Pinpoint the cell where the given text exists, returning its [X, Y] midpoint coordinate. 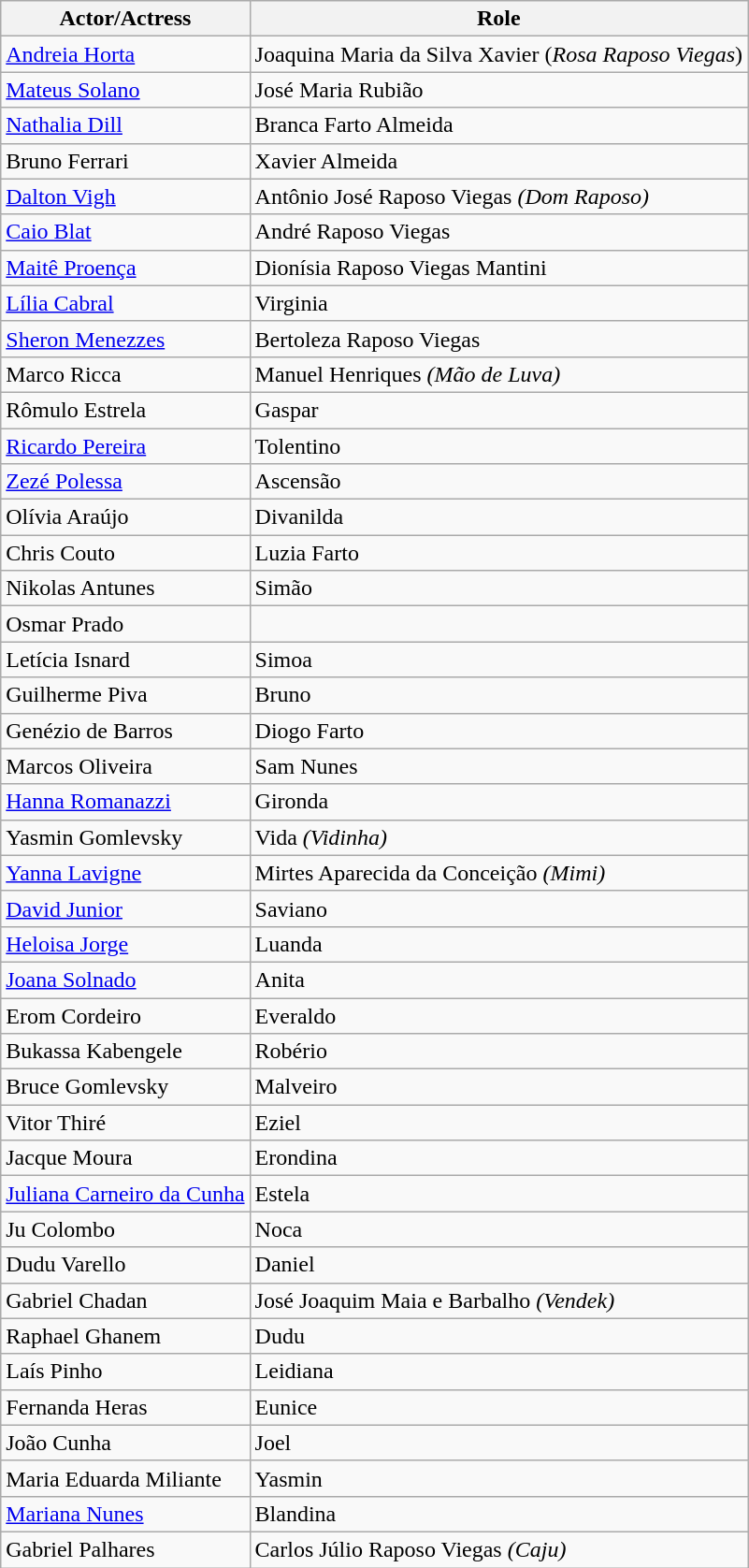
Dudu Varello [125, 1265]
José Maria Rubião [498, 90]
Bukassa Kabengele [125, 1052]
Mateus Solano [125, 90]
Olívia Araújo [125, 517]
David Junior [125, 908]
Dalton Vigh [125, 196]
Ascensão [498, 482]
Joaquina Maria da Silva Xavier (Rosa Raposo Viegas) [498, 54]
Joel [498, 1443]
Nikolas Antunes [125, 588]
Virginia [498, 303]
Luzia Farto [498, 553]
Diogo Farto [498, 731]
Eziel [498, 1123]
Ju Colombo [125, 1229]
Antônio José Raposo Viegas (Dom Raposo) [498, 196]
Guilherme Piva [125, 695]
Lília Cabral [125, 303]
Nathalia Dill [125, 125]
Laís Pinho [125, 1372]
Sam Nunes [498, 766]
Bruno Ferrari [125, 161]
Branca Farto Almeida [498, 125]
Robério [498, 1052]
José Joaquim Maia e Barbalho (Vendek) [498, 1300]
Eunice [498, 1407]
Yasmin [498, 1478]
Erom Cordeiro [125, 1015]
Letícia Isnard [125, 660]
Daniel [498, 1265]
Gironda [498, 802]
Jacque Moura [125, 1158]
Vitor Thiré [125, 1123]
Juliana Carneiro da Cunha [125, 1194]
Anita [498, 980]
Bertoleza Raposo Viegas [498, 339]
Blandina [498, 1514]
Gabriel Palhares [125, 1549]
Rômulo Estrela [125, 410]
Maria Eduarda Miliante [125, 1478]
Sheron Menezzes [125, 339]
Luanda [498, 944]
Manuel Henriques (Mão de Luva) [498, 374]
Gaspar [498, 410]
Andreia Horta [125, 54]
Chris Couto [125, 553]
Dionísia Raposo Viegas Mantini [498, 268]
Joana Solnado [125, 980]
Tolentino [498, 446]
João Cunha [125, 1443]
Simoa [498, 660]
Yasmin Gomlevsky [125, 837]
Osmar Prado [125, 624]
Heloisa Jorge [125, 944]
Xavier Almeida [498, 161]
Simão [498, 588]
Bruno [498, 695]
Actor/Actress [125, 19]
Vida (Vidinha) [498, 837]
Everaldo [498, 1015]
Dudu [498, 1336]
Bruce Gomlevsky [125, 1087]
Saviano [498, 908]
Zezé Polessa [125, 482]
Leidiana [498, 1372]
Noca [498, 1229]
Estela [498, 1194]
Hanna Romanazzi [125, 802]
Mirtes Aparecida da Conceição (Mimi) [498, 873]
Malveiro [498, 1087]
André Raposo Viegas [498, 232]
Gabriel Chadan [125, 1300]
Raphael Ghanem [125, 1336]
Mariana Nunes [125, 1514]
Fernanda Heras [125, 1407]
Marco Ricca [125, 374]
Role [498, 19]
Caio Blat [125, 232]
Ricardo Pereira [125, 446]
Yanna Lavigne [125, 873]
Marcos Oliveira [125, 766]
Genézio de Barros [125, 731]
Maitê Proença [125, 268]
Erondina [498, 1158]
Carlos Júlio Raposo Viegas (Caju) [498, 1549]
Divanilda [498, 517]
